Return (X, Y) of the center of cell containing provided text 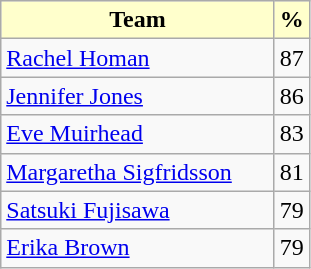
Rachel Homan (138, 58)
% (292, 20)
87 (292, 58)
86 (292, 96)
Margaretha Sigfridsson (138, 172)
Erika Brown (138, 248)
Jennifer Jones (138, 96)
Satsuki Fujisawa (138, 210)
81 (292, 172)
83 (292, 134)
Eve Muirhead (138, 134)
Team (138, 20)
